For the text-containing cell, return its midpoint in [x, y] coordinate format. 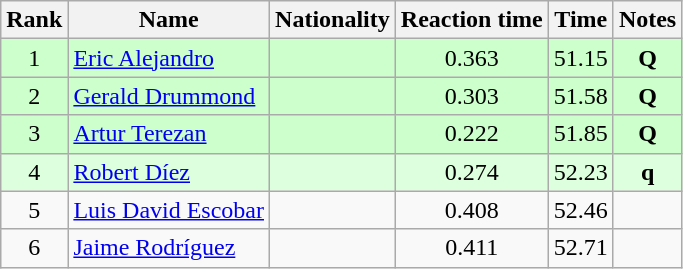
Gerald Drummond [169, 96]
Notes [647, 20]
1 [34, 58]
0.411 [472, 248]
52.23 [580, 172]
6 [34, 248]
Luis David Escobar [169, 210]
52.71 [580, 248]
Nationality [333, 20]
0.274 [472, 172]
4 [34, 172]
Robert Díez [169, 172]
Eric Alejandro [169, 58]
2 [34, 96]
3 [34, 134]
Rank [34, 20]
Time [580, 20]
51.58 [580, 96]
Jaime Rodríguez [169, 248]
Reaction time [472, 20]
0.303 [472, 96]
Name [169, 20]
0.408 [472, 210]
0.222 [472, 134]
51.15 [580, 58]
q [647, 172]
5 [34, 210]
52.46 [580, 210]
51.85 [580, 134]
Artur Terezan [169, 134]
0.363 [472, 58]
